Pinpoint the cell where the given text exists, returning its [X, Y] midpoint coordinate. 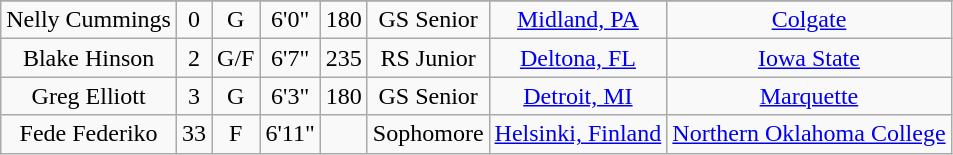
235 [344, 58]
F [236, 134]
Fede Federiko [89, 134]
6'0" [290, 20]
Deltona, FL [578, 58]
Nelly Cummings [89, 20]
6'11" [290, 134]
Greg Elliott [89, 96]
Northern Oklahoma College [809, 134]
Helsinki, Finland [578, 134]
Midland, PA [578, 20]
RS Junior [428, 58]
G/F [236, 58]
6'7" [290, 58]
Detroit, MI [578, 96]
33 [194, 134]
2 [194, 58]
6'3" [290, 96]
3 [194, 96]
Colgate [809, 20]
Iowa State [809, 58]
Sophomore [428, 134]
Marquette [809, 96]
0 [194, 20]
Blake Hinson [89, 58]
